From the cell containing the given text, extract its center point as [x, y] coordinate. 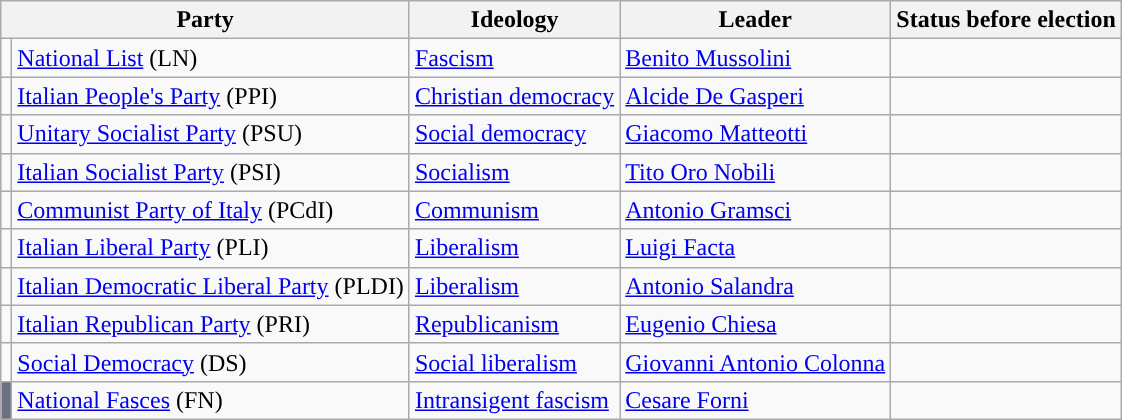
Republicanism [514, 324]
Giacomo Matteotti [756, 134]
National List (LN) [211, 58]
Socialism [514, 172]
Tito Oro Nobili [756, 172]
Leader [756, 20]
Italian Liberal Party (PLI) [211, 248]
Ideology [514, 20]
Fascism [514, 58]
Benito Mussolini [756, 58]
Social Democracy (DS) [211, 362]
Italian Socialist Party (PSI) [211, 172]
National Fasces (FN) [211, 400]
Social democracy [514, 134]
Italian People's Party (PPI) [211, 96]
Antonio Gramsci [756, 210]
Christian democracy [514, 96]
Italian Democratic Liberal Party (PLDI) [211, 286]
Luigi Facta [756, 248]
Cesare Forni [756, 400]
Giovanni Antonio Colonna [756, 362]
Status before election [1006, 20]
Antonio Salandra [756, 286]
Italian Republican Party (PRI) [211, 324]
Eugenio Chiesa [756, 324]
Intransigent fascism [514, 400]
Social liberalism [514, 362]
Alcide De Gasperi [756, 96]
Party [206, 20]
Communism [514, 210]
Unitary Socialist Party (PSU) [211, 134]
Communist Party of Italy (PCdI) [211, 210]
